Return the (X, Y) coordinate for the center point of the cell that contains the specified text.  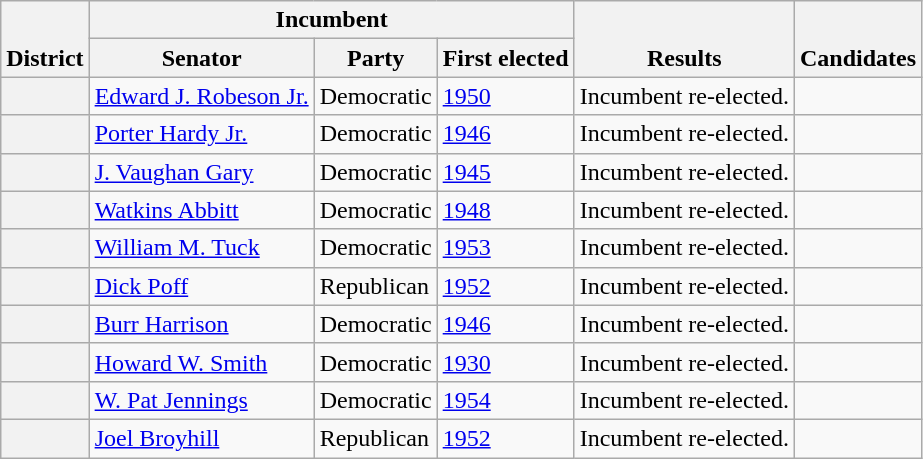
Results (684, 39)
1948 (506, 210)
1930 (506, 362)
Porter Hardy Jr. (202, 134)
1954 (506, 400)
1953 (506, 248)
1945 (506, 172)
Senator (202, 58)
Edward J. Robeson Jr. (202, 96)
District (45, 39)
Joel Broyhill (202, 438)
Howard W. Smith (202, 362)
William M. Tuck (202, 248)
Candidates (858, 39)
Incumbent (332, 20)
Burr Harrison (202, 324)
First elected (506, 58)
Watkins Abbitt (202, 210)
W. Pat Jennings (202, 400)
Party (376, 58)
Dick Poff (202, 286)
J. Vaughan Gary (202, 172)
1950 (506, 96)
